Extract the [X, Y] coordinate from the center of the cell holding the provided text.  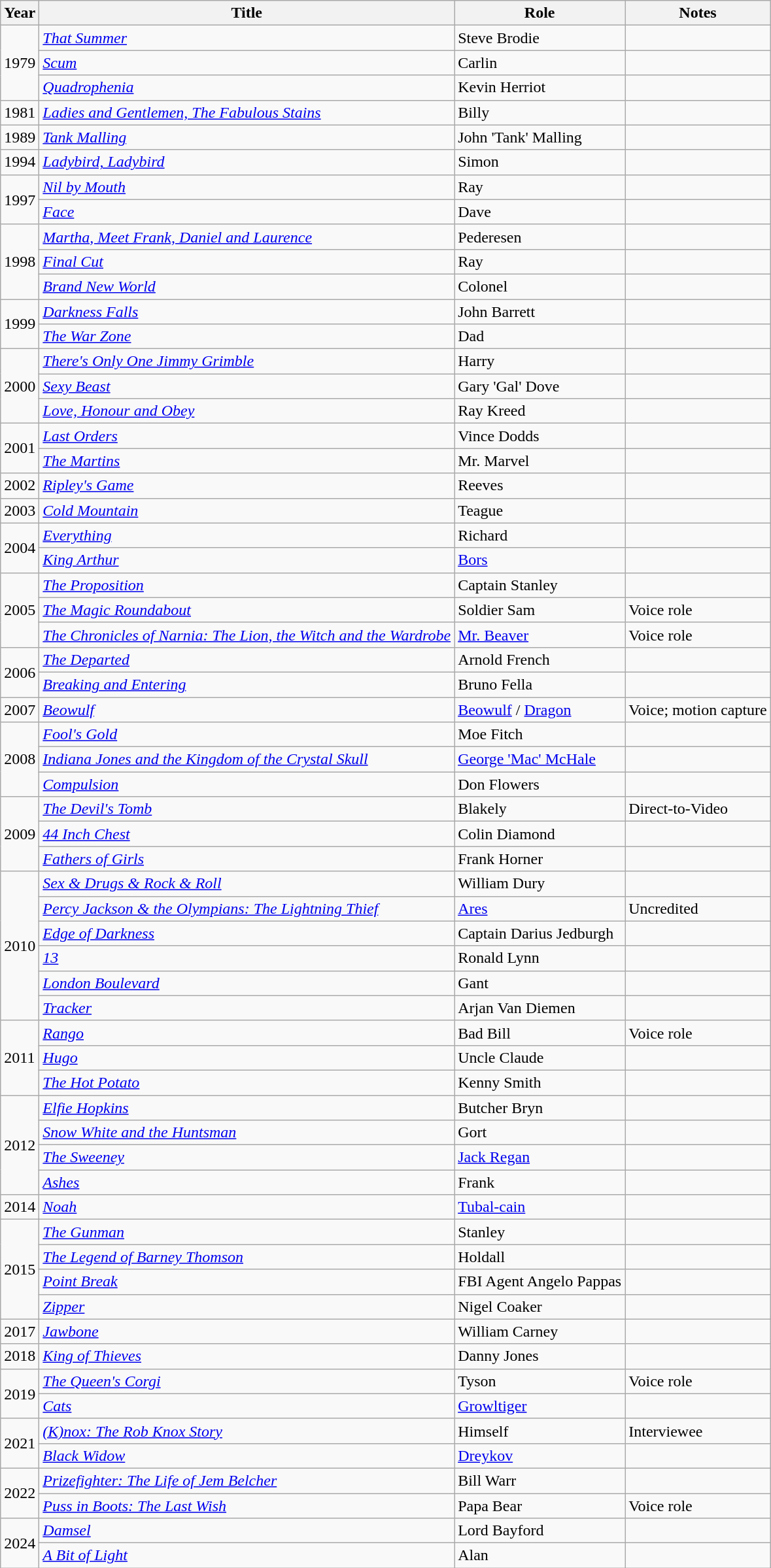
13 [247, 958]
Role [540, 13]
Kenny Smith [540, 1082]
The Gunman [247, 1232]
Carlin [540, 63]
44 Inch Chest [247, 834]
Captain Stanley [540, 585]
Tyson [540, 1381]
Reeves [540, 486]
Final Cut [247, 261]
Tank Malling [247, 137]
London Boulevard [247, 983]
2002 [20, 486]
Bruno Fella [540, 684]
FBI Agent Angelo Pappas [540, 1282]
Alan [540, 1556]
Gant [540, 983]
Beowulf [247, 709]
Martha, Meet Frank, Daniel and Laurence [247, 237]
Vince Dodds [540, 436]
Butcher Bryn [540, 1108]
William Carney [540, 1331]
2022 [20, 1493]
Indiana Jones and the Kingdom of the Crystal Skull [247, 759]
Ronald Lynn [540, 958]
1981 [20, 112]
The Proposition [247, 585]
1979 [20, 63]
Danny Jones [540, 1356]
Zipper [247, 1307]
Himself [540, 1431]
Percy Jackson & the Olympians: The Lightning Thief [247, 909]
Stanley [540, 1232]
2004 [20, 548]
King of Thieves [247, 1356]
2005 [20, 610]
2001 [20, 448]
Bill Warr [540, 1480]
Uncredited [698, 909]
Bad Bill [540, 1033]
Ashes [247, 1182]
The Legend of Barney Thomson [247, 1257]
Colin Diamond [540, 834]
2006 [20, 672]
1997 [20, 199]
Darkness Falls [247, 312]
Richard [540, 535]
2011 [20, 1058]
1994 [20, 162]
Dave [540, 212]
Arjan Van Diemen [540, 1008]
The Martins [247, 461]
2017 [20, 1331]
The Queen's Corgi [247, 1381]
2012 [20, 1145]
Ares [540, 909]
Billy [540, 112]
2010 [20, 946]
Quadrophenia [247, 88]
Harry [540, 361]
1998 [20, 261]
Nil by Mouth [247, 187]
Ladybird, Ladybird [247, 162]
Gort [540, 1133]
2014 [20, 1207]
Growltiger [540, 1406]
Damsel [247, 1531]
Tubal-cain [540, 1207]
Elfie Hopkins [247, 1108]
Moe Fitch [540, 735]
The Devil's Tomb [247, 809]
The Magic Roundabout [247, 610]
The War Zone [247, 337]
Sexy Beast [247, 386]
1999 [20, 324]
Kevin Herriot [540, 88]
Voice; motion capture [698, 709]
Teague [540, 510]
2021 [20, 1443]
Lord Bayford [540, 1531]
Mr. Marvel [540, 461]
Face [247, 212]
2008 [20, 759]
Tracker [247, 1008]
William Dury [540, 884]
Ray Kreed [540, 411]
(K)nox: The Rob Knox Story [247, 1431]
A Bit of Light [247, 1556]
Sex & Drugs & Rock & Roll [247, 884]
Direct-to-Video [698, 809]
Simon [540, 162]
Prizefighter: The Life of Jem Belcher [247, 1480]
Colonel [540, 286]
Black Widow [247, 1456]
Nigel Coaker [540, 1307]
2007 [20, 709]
That Summer [247, 38]
The Chronicles of Narnia: The Lion, the Witch and the Wardrobe [247, 635]
Fool's Gold [247, 735]
Beowulf / Dragon [540, 709]
Soldier Sam [540, 610]
Steve Brodie [540, 38]
Jawbone [247, 1331]
The Departed [247, 659]
Point Break [247, 1282]
Don Flowers [540, 784]
2000 [20, 386]
Edge of Darkness [247, 933]
The Sweeney [247, 1158]
The Hot Potato [247, 1082]
Holdall [540, 1257]
Papa Bear [540, 1505]
Ripley's Game [247, 486]
King Arthur [247, 560]
Bors [540, 560]
Notes [698, 13]
Frank Horner [540, 859]
Ladies and Gentlemen, The Fabulous Stains [247, 112]
There's Only One Jimmy Grimble [247, 361]
Uncle Claude [540, 1058]
Gary 'Gal' Dove [540, 386]
John Barrett [540, 312]
Dad [540, 337]
Snow White and the Huntsman [247, 1133]
Cats [247, 1406]
Love, Honour and Obey [247, 411]
2009 [20, 834]
Interviewee [698, 1431]
Dreykov [540, 1456]
Everything [247, 535]
Brand New World [247, 286]
Rango [247, 1033]
Captain Darius Jedburgh [540, 933]
1989 [20, 137]
Fathers of Girls [247, 859]
John 'Tank' Malling [540, 137]
Last Orders [247, 436]
Breaking and Entering [247, 684]
2018 [20, 1356]
Cold Mountain [247, 510]
Puss in Boots: The Last Wish [247, 1505]
Mr. Beaver [540, 635]
2015 [20, 1269]
Arnold French [540, 659]
Noah [247, 1207]
2024 [20, 1543]
Frank [540, 1182]
Blakely [540, 809]
Hugo [247, 1058]
2019 [20, 1393]
Compulsion [247, 784]
Pederesen [540, 237]
George 'Mac' McHale [540, 759]
2003 [20, 510]
Title [247, 13]
Jack Regan [540, 1158]
Scum [247, 63]
Year [20, 13]
